From the cell containing the given text, extract its center point as [x, y] coordinate. 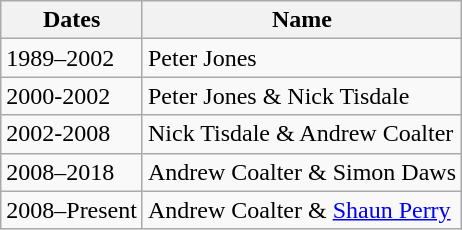
Peter Jones & Nick Tisdale [302, 96]
1989–2002 [72, 58]
Name [302, 20]
Nick Tisdale & Andrew Coalter [302, 134]
2008–Present [72, 210]
2008–2018 [72, 172]
2002-2008 [72, 134]
Andrew Coalter & Simon Daws [302, 172]
2000-2002 [72, 96]
Dates [72, 20]
Peter Jones [302, 58]
Andrew Coalter & Shaun Perry [302, 210]
